For the text-containing cell, return its midpoint in (X, Y) coordinate format. 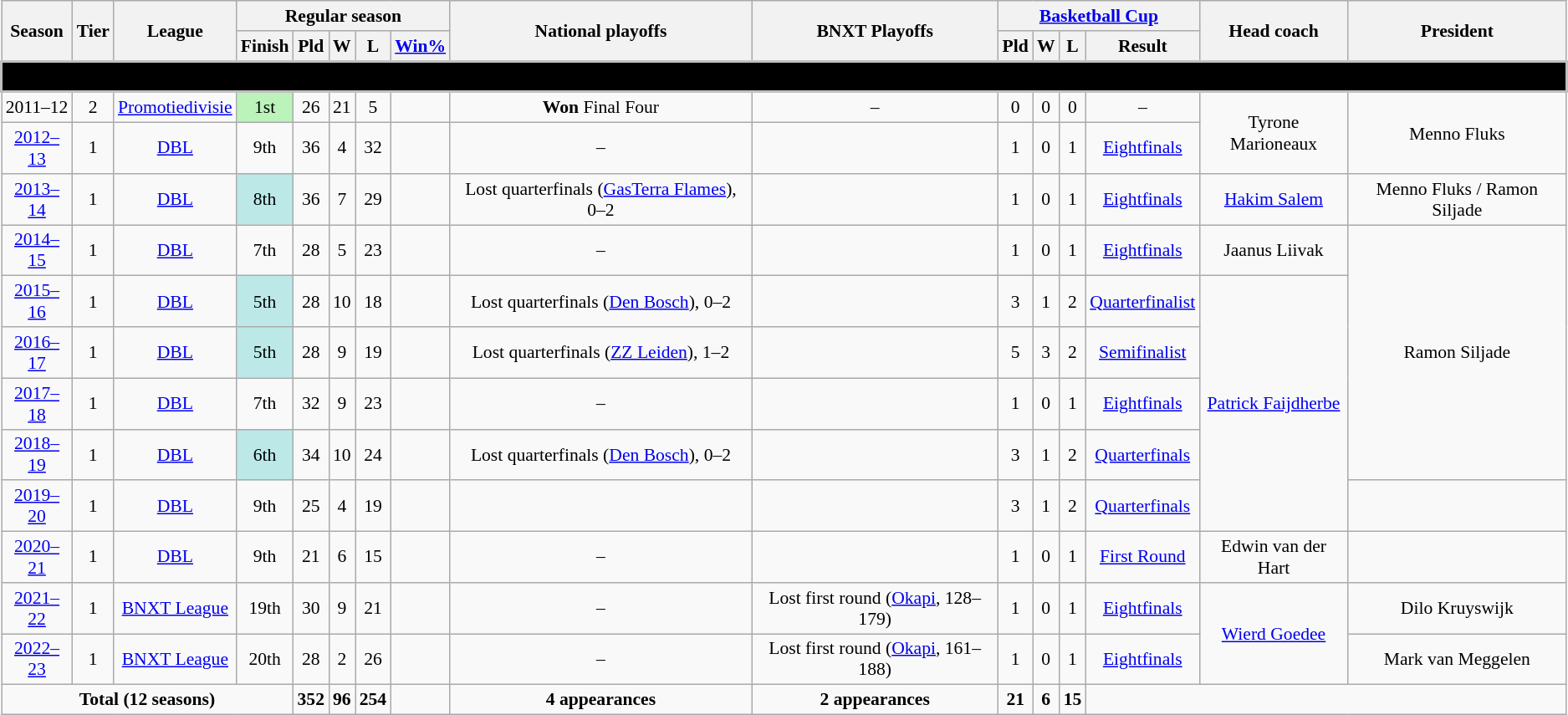
Basketball Cup (1099, 16)
2015–16 (37, 301)
Patrick Faijdherbe (1273, 404)
Edwin van der Hart (1273, 557)
352 (311, 700)
Tier (94, 31)
Finish (265, 46)
President (1457, 31)
24 (373, 455)
Dilo Kruyswijk (1457, 609)
Hakim Salem (1273, 199)
2017–18 (37, 403)
League (176, 31)
Regular season (343, 16)
Mark van Meggelen (1457, 659)
Lost quarterfinals (GasTerra Flames), 0–2 (600, 199)
Menno Fluks / Ramon Siljade (1457, 199)
First Round (1142, 557)
254 (373, 700)
2014–15 (37, 251)
96 (342, 700)
30 (311, 609)
18 (373, 301)
2013–14 (37, 199)
BNXT Playoffs (875, 31)
2 appearances (875, 700)
4 appearances (600, 700)
Season (37, 31)
8th (265, 199)
Apollo Amsterdam (784, 77)
Lost quarterfinals (ZZ Leiden), 1–2 (600, 353)
25 (311, 507)
7 (342, 199)
19th (265, 609)
2021–22 (37, 609)
Lost first round (Okapi, 128–179) (875, 609)
20th (265, 659)
2012–13 (37, 149)
6th (265, 455)
National playoffs (600, 31)
2016–17 (37, 353)
2020–21 (37, 557)
Win% (420, 46)
2018–19 (37, 455)
Quarterfinalist (1142, 301)
Total (12 seasons) (147, 700)
Tyrone Marioneaux (1273, 133)
34 (311, 455)
Lost first round (Okapi, 161–188) (875, 659)
2019–20 (37, 507)
Semifinalist (1142, 353)
Jaanus Liivak (1273, 251)
Wierd Goedee (1273, 634)
2022–23 (37, 659)
Promotiedivisie (176, 107)
Won Final Four (600, 107)
Head coach (1273, 31)
2011–12 (37, 107)
1st (265, 107)
Menno Fluks (1457, 133)
Result (1142, 46)
29 (373, 199)
Ramon Siljade (1457, 353)
